Scan for the cell matching the given text and deliver its [X, Y] coordinate at center. 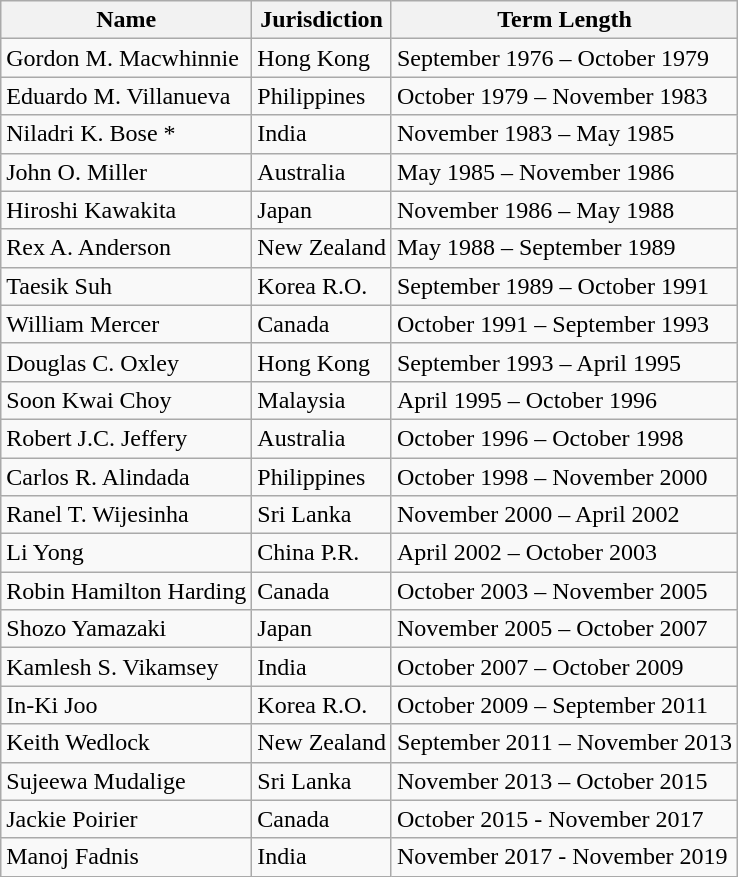
October 1996 – October 1998 [564, 438]
May 1985 – November 1986 [564, 172]
In-Ki Joo [126, 705]
September 2011 – November 2013 [564, 743]
Kamlesh S. Vikamsey [126, 667]
Malaysia [322, 400]
Niladri K. Bose * [126, 134]
Keith Wedlock [126, 743]
November 2000 – April 2002 [564, 515]
November 2017 - November 2019 [564, 857]
October 2003 – November 2005 [564, 591]
Ranel T. Wijesinha [126, 515]
Shozo Yamazaki [126, 629]
Manoj Fadnis [126, 857]
October 2015 - November 2017 [564, 819]
Li Yong [126, 553]
April 1995 – October 1996 [564, 400]
Eduardo M. Villanueva [126, 96]
Taesik Suh [126, 286]
John O. Miller [126, 172]
Gordon M. Macwhinnie [126, 58]
Robert J.C. Jeffery [126, 438]
Carlos R. Alindada [126, 477]
September 1976 – October 1979 [564, 58]
Soon Kwai Choy [126, 400]
May 1988 – September 1989 [564, 248]
Robin Hamilton Harding [126, 591]
Douglas C. Oxley [126, 362]
October 1979 – November 1983 [564, 96]
November 1983 – May 1985 [564, 134]
October 2009 – September 2011 [564, 705]
Sujeewa Mudalige [126, 781]
September 1993 – April 1995 [564, 362]
Hiroshi Kawakita [126, 210]
November 2013 – October 2015 [564, 781]
Name [126, 20]
October 1998 – November 2000 [564, 477]
October 2007 – October 2009 [564, 667]
April 2002 – October 2003 [564, 553]
September 1989 – October 1991 [564, 286]
Rex A. Anderson [126, 248]
China P.R. [322, 553]
William Mercer [126, 324]
Term Length [564, 20]
October 1991 – September 1993 [564, 324]
Jackie Poirier [126, 819]
November 1986 – May 1988 [564, 210]
November 2005 – October 2007 [564, 629]
Jurisdiction [322, 20]
